Return [X, Y] of the center of cell containing provided text 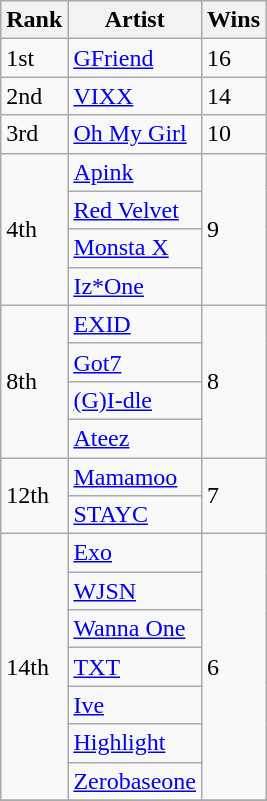
Highlight [135, 743]
Exo [135, 553]
Got7 [135, 362]
Apink [135, 172]
Monsta X [135, 248]
7 [234, 496]
WJSN [135, 591]
4th [34, 229]
8 [234, 381]
Wanna One [135, 629]
Artist [135, 20]
10 [234, 134]
Red Velvet [135, 210]
Iz*One [135, 286]
6 [234, 667]
VIXX [135, 96]
3rd [34, 134]
2nd [34, 96]
14th [34, 667]
8th [34, 381]
Ateez [135, 438]
GFriend [135, 58]
12th [34, 496]
14 [234, 96]
Zerobaseone [135, 781]
Oh My Girl [135, 134]
STAYC [135, 515]
TXT [135, 667]
Wins [234, 20]
EXID [135, 324]
9 [234, 229]
Ive [135, 705]
Mamamoo [135, 477]
(G)I-dle [135, 400]
16 [234, 58]
Rank [34, 20]
1st [34, 58]
